Return the (x, y) coordinate for the center point of the cell that contains the specified text.  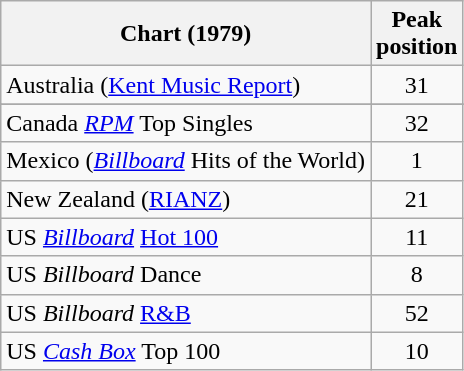
32 (417, 123)
1 (417, 161)
Chart (1979) (186, 34)
Canada RPM Top Singles (186, 123)
Australia (Kent Music Report) (186, 85)
US Cash Box Top 100 (186, 351)
Mexico (Billboard Hits of the World) (186, 161)
8 (417, 275)
11 (417, 237)
10 (417, 351)
US Billboard Dance (186, 275)
21 (417, 199)
US Billboard Hot 100 (186, 237)
52 (417, 313)
Peakposition (417, 34)
US Billboard R&B (186, 313)
New Zealand (RIANZ) (186, 199)
31 (417, 85)
